Search for the cell housing the specified text and yield its (x, y) center coordinate. 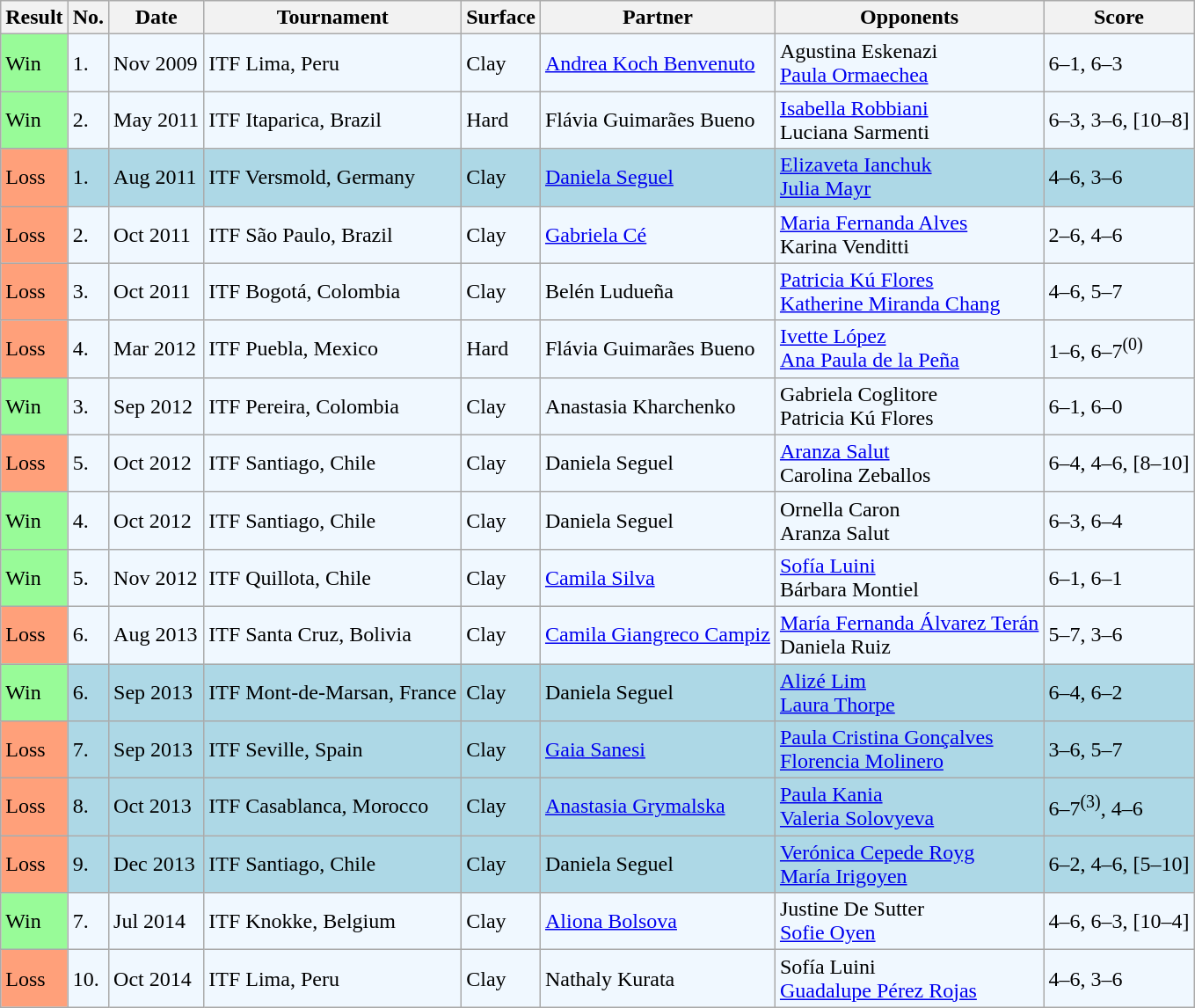
Dec 2013 (157, 864)
Paula Cristina Gonçalves Florencia Molinero (909, 749)
ITF Bogotá, Colombia (332, 292)
Oct 2014 (157, 978)
No. (88, 18)
ITF Quillota, Chile (332, 577)
Nov 2009 (157, 63)
ITF Seville, Spain (332, 749)
Gaia Sanesi (658, 749)
ITF Mont-de-Marsan, France (332, 691)
6–2, 4–6, [5–10] (1118, 864)
ITF Pereira, Colombia (332, 406)
6–3, 3–6, [10–8] (1118, 120)
María Fernanda Álvarez Terán Daniela Ruiz (909, 635)
6–7(3), 4–6 (1118, 807)
9. (88, 864)
Aranza Salut Carolina Zeballos (909, 463)
ITF São Paulo, Brazil (332, 234)
Justine De Sutter Sofie Oyen (909, 922)
2–6, 4–6 (1118, 234)
Partner (658, 18)
Camila Silva (658, 577)
ITF Puebla, Mexico (332, 348)
1–6, 6–7(0) (1118, 348)
Surface (501, 18)
Belén Ludueña (658, 292)
Patricia Kú Flores Katherine Miranda Chang (909, 292)
Sofía Luini Guadalupe Pérez Rojas (909, 978)
Agustina Eskenazi Paula Ormaechea (909, 63)
ITF Itaparica, Brazil (332, 120)
ITF Versmold, Germany (332, 178)
Result (34, 18)
Ornella Caron Aranza Salut (909, 521)
Score (1118, 18)
3–6, 5–7 (1118, 749)
Aug 2013 (157, 635)
Ivette López Ana Paula de la Peña (909, 348)
Sep 2012 (157, 406)
8. (88, 807)
Andrea Koch Benvenuto (658, 63)
Elizaveta Ianchuk Julia Mayr (909, 178)
4–6, 5–7 (1118, 292)
ITF Knokke, Belgium (332, 922)
6–4, 6–2 (1118, 691)
May 2011 (157, 120)
6–1, 6–0 (1118, 406)
Anastasia Grymalska (658, 807)
Gabriela Cé (658, 234)
Nov 2012 (157, 577)
Mar 2012 (157, 348)
Jul 2014 (157, 922)
Maria Fernanda Alves Karina Venditti (909, 234)
Verónica Cepede Royg María Irigoyen (909, 864)
Opponents (909, 18)
4–6, 6–3, [10–4] (1118, 922)
ITF Casablanca, Morocco (332, 807)
Camila Giangreco Campiz (658, 635)
Alizé Lim Laura Thorpe (909, 691)
Date (157, 18)
Sofía Luini Bárbara Montiel (909, 577)
5–7, 3–6 (1118, 635)
Tournament (332, 18)
6–1, 6–3 (1118, 63)
Oct 2013 (157, 807)
ITF Santa Cruz, Bolivia (332, 635)
10. (88, 978)
Isabella Robbiani Luciana Sarmenti (909, 120)
Nathaly Kurata (658, 978)
Paula Kania Valeria Solovyeva (909, 807)
6–3, 6–4 (1118, 521)
Aug 2011 (157, 178)
Aliona Bolsova (658, 922)
6–1, 6–1 (1118, 577)
Anastasia Kharchenko (658, 406)
6–4, 4–6, [8–10] (1118, 463)
Gabriela Coglitore Patricia Kú Flores (909, 406)
